Scan for the cell matching the given text and deliver its [x, y] coordinate at center. 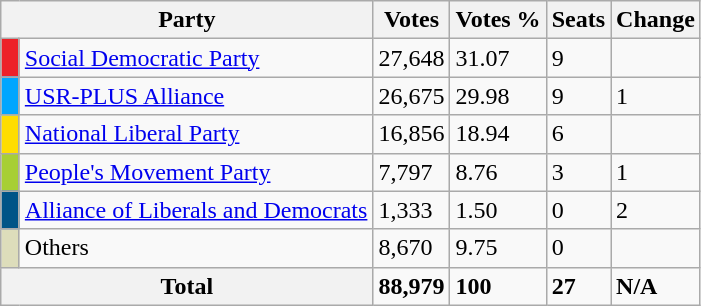
Others [196, 248]
27,648 [412, 58]
Alliance of Liberals and Democrats [196, 210]
Change [656, 20]
Votes [412, 20]
Social Democratic Party [196, 58]
8,670 [412, 248]
6 [578, 134]
Seats [578, 20]
Votes % [498, 20]
88,979 [412, 286]
Party [187, 20]
8.76 [498, 172]
Total [187, 286]
9.75 [498, 248]
7,797 [412, 172]
N/A [656, 286]
27 [578, 286]
29.98 [498, 96]
16,856 [412, 134]
31.07 [498, 58]
USR-PLUS Alliance [196, 96]
2 [656, 210]
3 [578, 172]
18.94 [498, 134]
100 [498, 286]
26,675 [412, 96]
People's Movement Party [196, 172]
National Liberal Party [196, 134]
1.50 [498, 210]
1,333 [412, 210]
